Capture the cell that displays the provided text and extract its [X, Y] central coordinate. 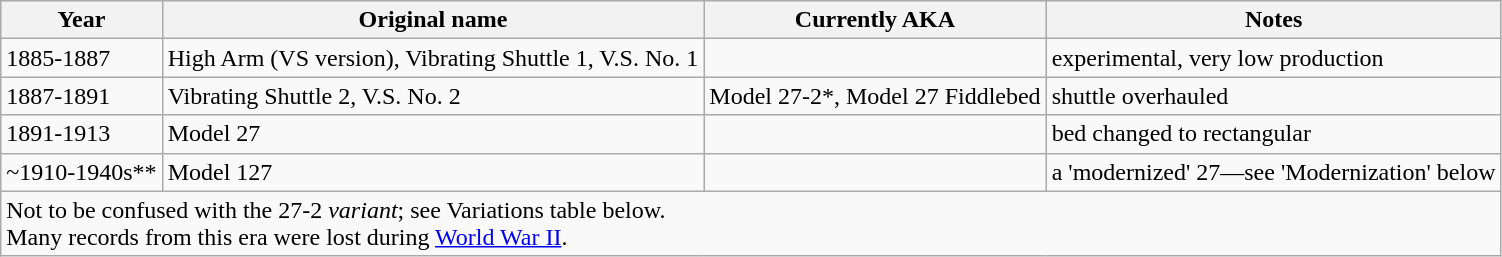
experimental, very low production [1274, 58]
Notes [1274, 20]
Model 127 [433, 172]
bed changed to rectangular [1274, 134]
Model 27-2*, Model 27 Fiddlebed [875, 96]
~1910-1940s** [82, 172]
shuttle overhauled [1274, 96]
Model 27 [433, 134]
Vibrating Shuttle 2, V.S. No. 2 [433, 96]
Currently AKA [875, 20]
Not to be confused with the 27-2 variant; see Variations table below. Many records from this era were lost during World War II. [751, 224]
1891-1913 [82, 134]
High Arm (VS version), Vibrating Shuttle 1, V.S. No. 1 [433, 58]
1885-1887 [82, 58]
Year [82, 20]
a 'modernized' 27—see 'Modernization' below [1274, 172]
1887-1891 [82, 96]
Original name [433, 20]
